Provide the (x, y) coordinate of the cell's center where the given text is located.  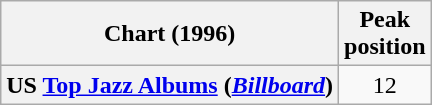
US Top Jazz Albums (Billboard) (170, 85)
Chart (1996) (170, 34)
12 (385, 85)
Peakposition (385, 34)
